From the cell containing the given text, extract its center point as [X, Y] coordinate. 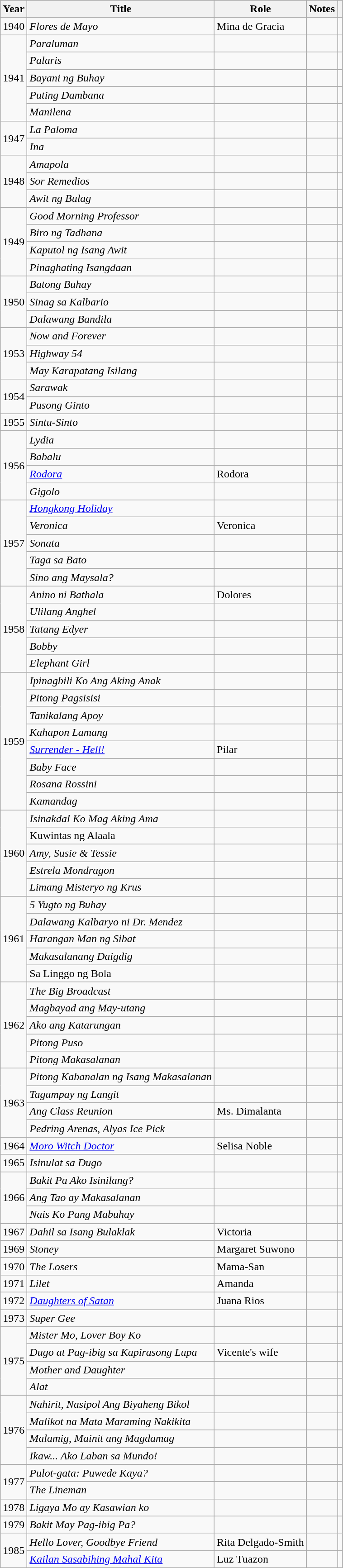
May Karapatang Isilang [121, 371]
Super Gee [121, 1318]
1954 [14, 396]
Isinulat sa Dugo [121, 1163]
Mister Mo, Lover Boy Ko [121, 1335]
1950 [14, 302]
Luz Tuazon [261, 1559]
Paraluman [121, 43]
1976 [14, 1430]
Ang Tao ay Makasalanan [121, 1197]
Pitong Pagsisisi [121, 698]
Hello Lover, Goodbye Friend [121, 1542]
Palaris [121, 61]
Tagumpay ng Langit [121, 1094]
Isinakdal Ko Mag Aking Ama [121, 819]
Estrela Mondragon [121, 870]
Kamandag [121, 801]
Kaputol ng Isang Awit [121, 250]
Stoney [121, 1249]
1971 [14, 1283]
1978 [14, 1507]
Harangan Man ng Sibat [121, 939]
Ako ang Katarungan [121, 1025]
Victoria [261, 1232]
1959 [14, 741]
Kuwintas ng Alaala [121, 836]
Moro Witch Doctor [121, 1146]
Elephant Girl [121, 663]
1948 [14, 181]
Ina [121, 147]
1961 [14, 939]
Pilar [261, 749]
Margaret Suwono [261, 1249]
Dolores [261, 595]
1956 [14, 465]
Anino ni Bathala [121, 595]
Pitong Puso [121, 1042]
Sino ang Maysala? [121, 577]
Magbayad ang May-utang [121, 1008]
1975 [14, 1361]
Batong Buhay [121, 285]
Makasalanang Daigdig [121, 956]
Dugo at Pag-ibig sa Kapirasong Lupa [121, 1353]
1977 [14, 1482]
Rita Delgado-Smith [261, 1542]
Ipinagbili Ko Ang Aking Anak [121, 681]
Limang Misteryo ng Krus [121, 887]
Title [121, 9]
Ms. Dimalanta [261, 1111]
The Lineman [121, 1490]
Daughters of Satan [121, 1301]
Ligaya Mo ay Kasawian ko [121, 1507]
1973 [14, 1318]
Gigolo [121, 491]
Good Morning Professor [121, 216]
Role [261, 9]
Ang Class Reunion [121, 1111]
Ikaw... Ako Laban sa Mundo! [121, 1456]
Now and Forever [121, 336]
Amanda [261, 1283]
Bayani ng Buhay [121, 78]
1962 [14, 1025]
Pitong Kabanalan ng Isang Makasalanan [121, 1077]
1953 [14, 353]
Mama-San [261, 1266]
Sor Remedios [121, 181]
1970 [14, 1266]
5 Yugto ng Buhay [121, 905]
Hongkong Holiday [121, 509]
Nais Ko Pang Mabuhay [121, 1215]
Pusong Ginto [121, 405]
Pitong Makasalanan [121, 1060]
Kailan Sasabihing Mahal Kita [121, 1559]
Rosana Rossini [121, 784]
Pinaghating Isangdaan [121, 267]
1985 [14, 1550]
Selisa Noble [261, 1146]
Nahirit, Nasipol Ang Biyaheng Bikol [121, 1404]
Juana Rios [261, 1301]
Amy, Susie & Tessie [121, 853]
Malamig, Mainit ang Magdamag [121, 1439]
Sonata [121, 543]
1964 [14, 1146]
Kahapon Lamang [121, 732]
Bakit May Pag-ibig Pa? [121, 1525]
Mother and Daughter [121, 1370]
1949 [14, 242]
1967 [14, 1232]
Dahil sa Isang Bulaklak [121, 1232]
Malikot na Mata Maraming Nakikita [121, 1421]
1941 [14, 78]
Awit ng Bulag [121, 198]
Flores de Mayo [121, 26]
Puting Dambana [121, 95]
1969 [14, 1249]
Babalu [121, 457]
La Paloma [121, 129]
Manilena [121, 112]
1965 [14, 1163]
Bobby [121, 646]
Taga sa Bato [121, 560]
Lilet [121, 1283]
1947 [14, 138]
Pedring Arenas, Alyas Ice Pick [121, 1129]
Alat [121, 1387]
Ulilang Anghel [121, 612]
1972 [14, 1301]
Bakit Pa Ako Isinilang? [121, 1180]
Vicente's wife [261, 1353]
Amapola [121, 164]
1966 [14, 1197]
Sintu-Sinto [121, 422]
Mina de Gracia [261, 26]
Year [14, 9]
Sinag sa Kalbario [121, 302]
1955 [14, 422]
1958 [14, 629]
Tanikalang Apoy [121, 715]
The Big Broadcast [121, 991]
1963 [14, 1103]
Pulot-gata: Puwede Kaya? [121, 1473]
Highway 54 [121, 353]
Sarawak [121, 388]
1940 [14, 26]
The Losers [121, 1266]
1960 [14, 853]
Notes [322, 9]
Biro ng Tadhana [121, 233]
Surrender - Hell! [121, 749]
1979 [14, 1525]
Dalawang Kalbaryo ni Dr. Mendez [121, 922]
Sa Linggo ng Bola [121, 973]
1957 [14, 543]
Lydia [121, 439]
Tatang Edyer [121, 629]
Dalawang Bandila [121, 319]
Baby Face [121, 767]
